Return the [X, Y] coordinate for the center point of the cell that contains the specified text.  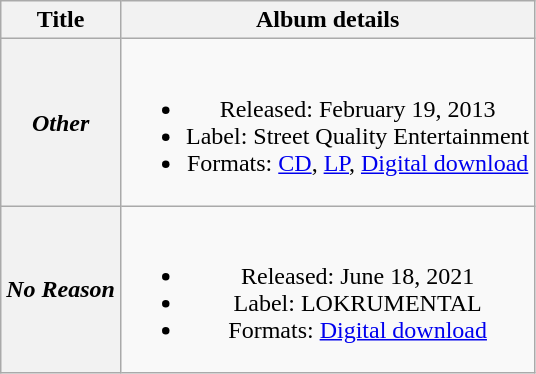
Other [61, 122]
Released: June 18, 2021Label: LOKRUMENTALFormats: Digital download [327, 290]
No Reason [61, 290]
Title [61, 20]
Released: February 19, 2013Label: Street Quality EntertainmentFormats: CD, LP, Digital download [327, 122]
Album details [327, 20]
